Pinpoint the cell where the given text exists, returning its (X, Y) midpoint coordinate. 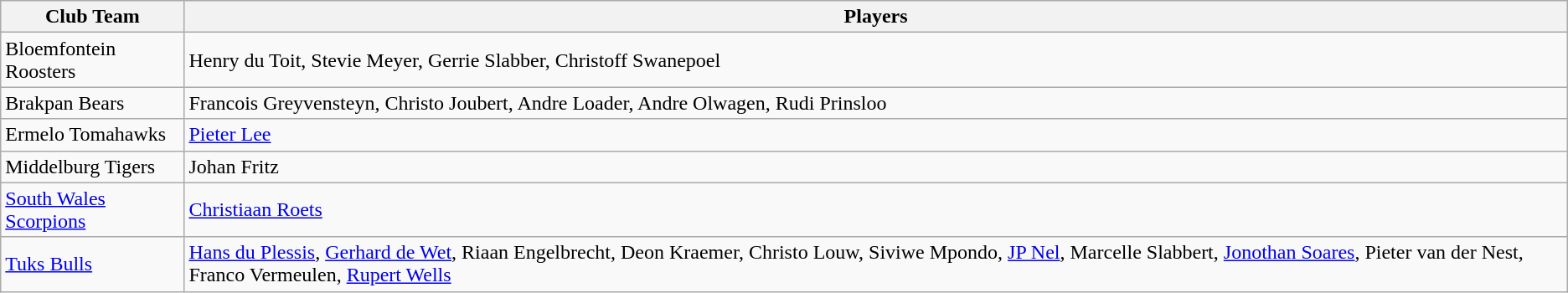
South Wales Scorpions (92, 209)
Bloemfontein Roosters (92, 60)
Tuks Bulls (92, 265)
Pieter Lee (876, 135)
Club Team (92, 17)
Middelburg Tigers (92, 167)
Christiaan Roets (876, 209)
Johan Fritz (876, 167)
Brakpan Bears (92, 103)
Francois Greyvensteyn, Christo Joubert, Andre Loader, Andre Olwagen, Rudi Prinsloo (876, 103)
Players (876, 17)
Henry du Toit, Stevie Meyer, Gerrie Slabber, Christoff Swanepoel (876, 60)
Ermelo Tomahawks (92, 135)
